Find where the given text appears and provide that cell's center as [X, Y] coordinate. 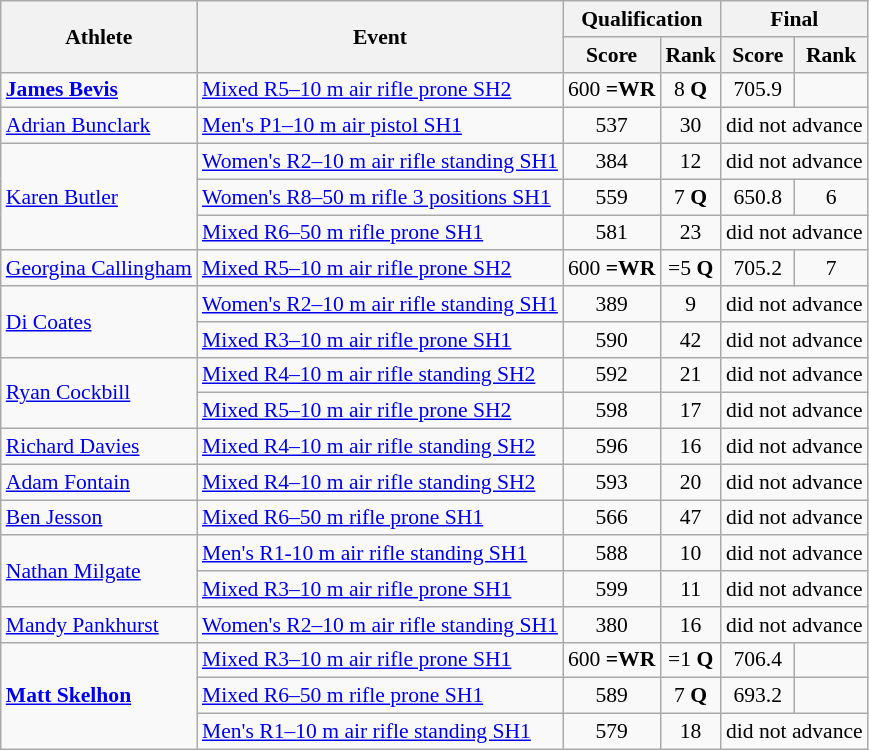
7 [832, 269]
21 [690, 375]
Final [794, 19]
Di Coates [99, 322]
Adam Fontain [99, 482]
389 [612, 304]
589 [612, 696]
Richard Davies [99, 447]
Nathan Milgate [99, 572]
42 [690, 340]
30 [690, 126]
11 [690, 589]
Men's R1–10 m air rifle standing SH1 [380, 732]
380 [612, 625]
Mandy Pankhurst [99, 625]
705.2 [758, 269]
593 [612, 482]
693.2 [758, 696]
579 [612, 732]
705.9 [758, 90]
559 [612, 197]
Women's R8–50 m rifle 3 positions SH1 [380, 197]
650.8 [758, 197]
12 [690, 162]
592 [612, 375]
Ryan Cockbill [99, 392]
8 Q [690, 90]
599 [612, 589]
598 [612, 411]
18 [690, 732]
9 [690, 304]
17 [690, 411]
Georgina Callingham [99, 269]
581 [612, 233]
Qualification [642, 19]
Karen Butler [99, 198]
Men's P1–10 m air pistol SH1 [380, 126]
23 [690, 233]
=1 Q [690, 660]
20 [690, 482]
596 [612, 447]
537 [612, 126]
588 [612, 554]
Men's R1-10 m air rifle standing SH1 [380, 554]
47 [690, 518]
=5 Q [690, 269]
10 [690, 554]
Matt Skelhon [99, 696]
566 [612, 518]
Athlete [99, 36]
590 [612, 340]
Ben Jesson [99, 518]
384 [612, 162]
Event [380, 36]
Adrian Bunclark [99, 126]
6 [832, 197]
James Bevis [99, 90]
706.4 [758, 660]
